Output the [x, y] coordinate of the center of the cell containing the given text.  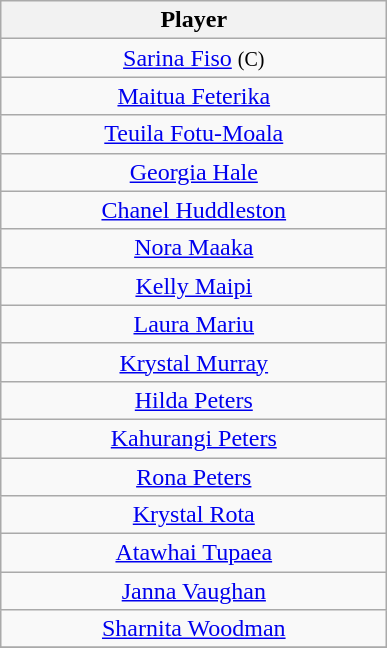
Chanel Huddleston [194, 210]
Hilda Peters [194, 400]
Georgia Hale [194, 172]
Janna Vaughan [194, 591]
Player [194, 20]
Teuila Fotu-Moala [194, 134]
Sarina Fiso (C) [194, 58]
Maitua Feterika [194, 96]
Rona Peters [194, 477]
Krystal Rota [194, 515]
Nora Maaka [194, 248]
Sharnita Woodman [194, 629]
Atawhai Tupaea [194, 553]
Kahurangi Peters [194, 438]
Kelly Maipi [194, 286]
Laura Mariu [194, 324]
Krystal Murray [194, 362]
